Locate the cell with the specified text and output its [x, y] center coordinate. 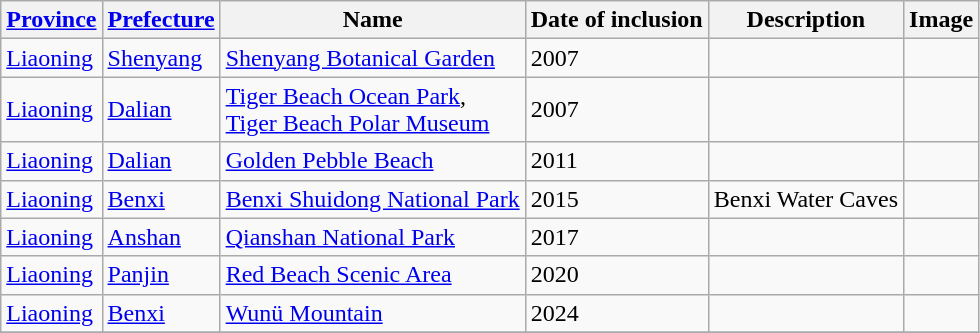
2017 [616, 237]
2011 [616, 161]
Wunü Mountain [372, 313]
Benxi Shuidong National Park [372, 199]
Anshan [161, 237]
2015 [616, 199]
Image [942, 20]
Province [52, 20]
Date of inclusion [616, 20]
Prefecture [161, 20]
Shenyang Botanical Garden [372, 58]
Golden Pebble Beach [372, 161]
Benxi Water Caves [806, 199]
Tiger Beach Ocean Park,Tiger Beach Polar Museum [372, 110]
Panjin [161, 275]
Red Beach Scenic Area [372, 275]
2024 [616, 313]
Shenyang [161, 58]
Qianshan National Park [372, 237]
Description [806, 20]
2020 [616, 275]
Name [372, 20]
